From the cell containing the given text, extract its center point as [X, Y] coordinate. 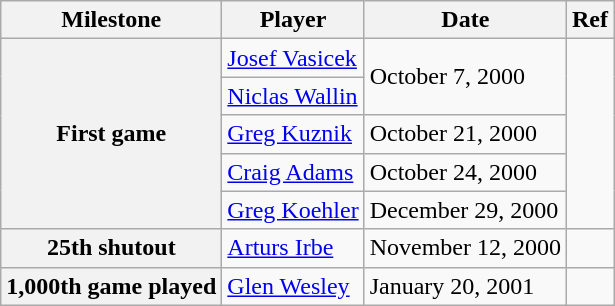
Date [465, 20]
Arturs Irbe [293, 248]
Craig Adams [293, 172]
January 20, 2001 [465, 286]
25th shutout [112, 248]
October 7, 2000 [465, 77]
Greg Kuznik [293, 134]
First game [112, 134]
October 21, 2000 [465, 134]
Niclas Wallin [293, 96]
1,000th game played [112, 286]
Josef Vasicek [293, 58]
Milestone [112, 20]
November 12, 2000 [465, 248]
Player [293, 20]
Ref [590, 20]
December 29, 2000 [465, 210]
October 24, 2000 [465, 172]
Glen Wesley [293, 286]
Greg Koehler [293, 210]
